Return the [x, y] coordinate for the center point of the cell that contains the specified text.  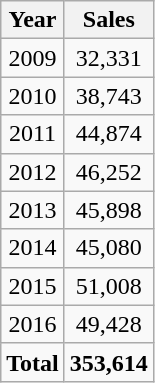
32,331 [108, 58]
38,743 [108, 96]
51,008 [108, 286]
2014 [33, 248]
44,874 [108, 134]
Year [33, 20]
45,898 [108, 210]
45,080 [108, 248]
Sales [108, 20]
Total [33, 362]
49,428 [108, 324]
46,252 [108, 172]
2011 [33, 134]
353,614 [108, 362]
2015 [33, 286]
2016 [33, 324]
2009 [33, 58]
2013 [33, 210]
2010 [33, 96]
2012 [33, 172]
